Identify which cell holds the provided text, then report its (x, y) central coordinate. 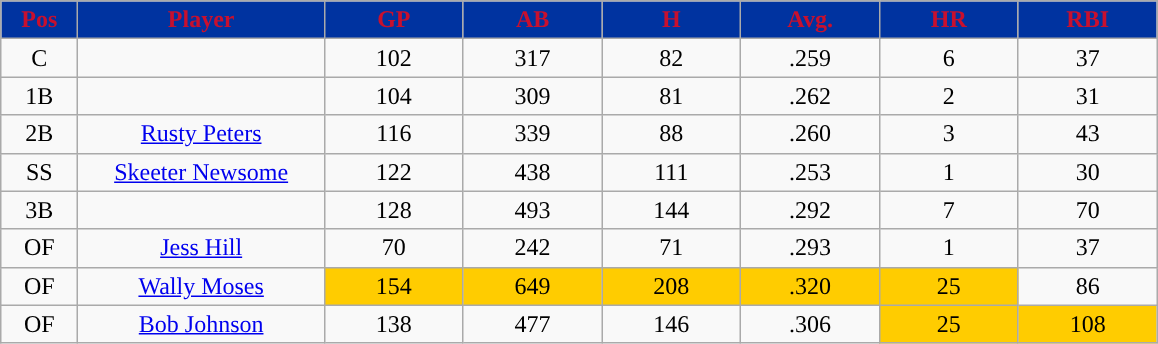
.292 (810, 210)
1B (40, 96)
111 (672, 172)
C (40, 58)
Rusty Peters (202, 134)
116 (394, 134)
108 (1088, 324)
242 (532, 248)
128 (394, 210)
GP (394, 20)
Wally Moses (202, 286)
.293 (810, 248)
7 (948, 210)
208 (672, 286)
.320 (810, 286)
3 (948, 134)
146 (672, 324)
477 (532, 324)
Avg. (810, 20)
.306 (810, 324)
138 (394, 324)
43 (1088, 134)
3B (40, 210)
Player (202, 20)
339 (532, 134)
438 (532, 172)
88 (672, 134)
144 (672, 210)
2 (948, 96)
Skeeter Newsome (202, 172)
.259 (810, 58)
81 (672, 96)
154 (394, 286)
.262 (810, 96)
.260 (810, 134)
.253 (810, 172)
104 (394, 96)
71 (672, 248)
Bob Johnson (202, 324)
102 (394, 58)
649 (532, 286)
SS (40, 172)
31 (1088, 96)
86 (1088, 286)
317 (532, 58)
AB (532, 20)
2B (40, 134)
493 (532, 210)
Pos (40, 20)
Jess Hill (202, 248)
309 (532, 96)
30 (1088, 172)
82 (672, 58)
H (672, 20)
HR (948, 20)
RBI (1088, 20)
122 (394, 172)
6 (948, 58)
